Extract the (x, y) coordinate from the center of the cell holding the provided text.  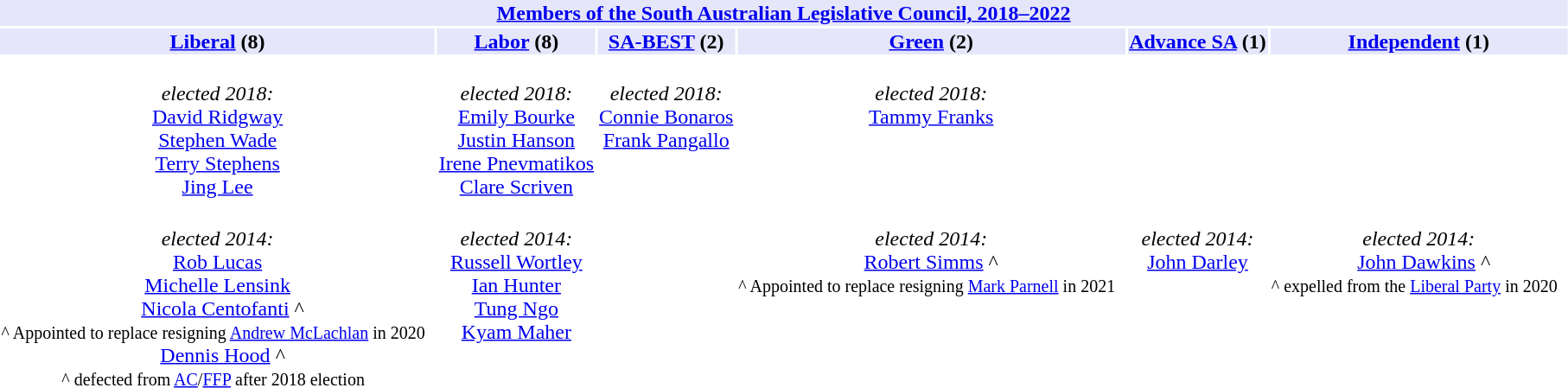
elected 2018: Emily Bourke Justin Hanson Irene Pnevmatikos Clare Scriven (516, 128)
Labor (8) (516, 41)
Advance SA (1) (1198, 41)
SA-BEST (2) (666, 41)
Liberal (8) (218, 41)
Independent (1) (1418, 41)
Green (2) (932, 41)
elected 2018: David Ridgway Stephen Wade Terry Stephens Jing Lee (218, 128)
Members of the South Australian Legislative Council, 2018–2022 (783, 13)
elected 2018: Tammy Franks (932, 128)
elected 2018: Connie Bonaros Frank Pangallo (666, 128)
